Return the (X, Y) coordinate for the center point of the cell that contains the specified text.  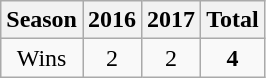
2016 (112, 20)
Total (233, 20)
2017 (172, 20)
Season (42, 20)
4 (233, 58)
Wins (42, 58)
